Scan for the cell matching the given text and deliver its [X, Y] coordinate at center. 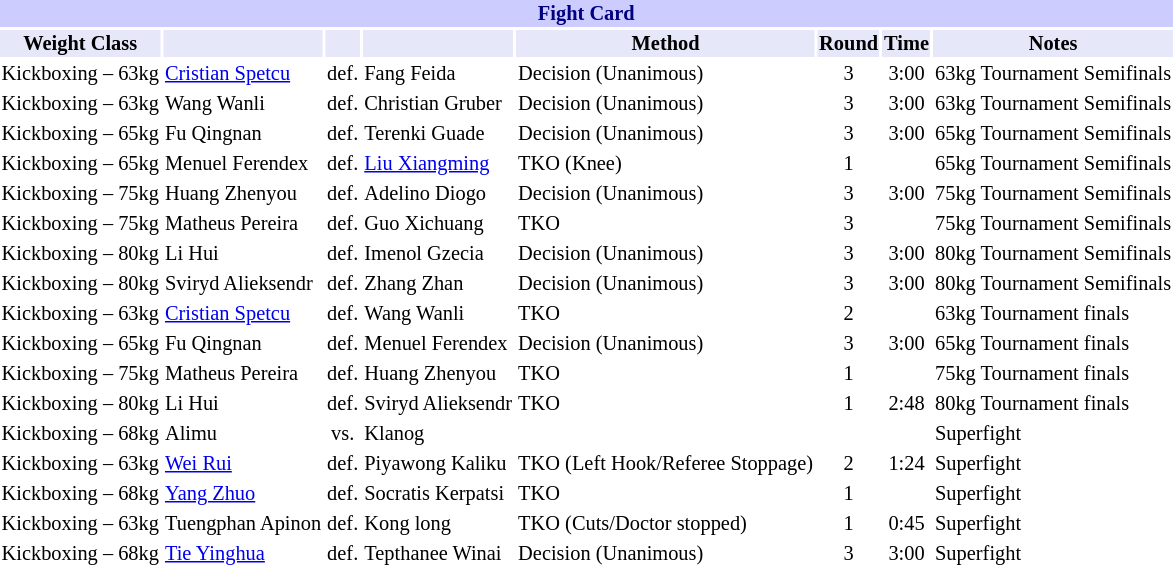
TKO (Knee) [666, 164]
1:24 [907, 464]
Weight Class [80, 44]
80kg Tournament finals [1054, 404]
Tuengphan Apinon [242, 524]
Fang Feida [438, 74]
65kg Tournament finals [1054, 344]
Adelino Diogo [438, 194]
Fight Card [586, 14]
Notes [1054, 44]
Socratis Kerpatsi [438, 494]
Zhang Zhan [438, 284]
Terenki Guade [438, 134]
Alimu [242, 434]
Wei Rui [242, 464]
Klanog [438, 434]
Liu Xiangming [438, 164]
TKO (Left Hook/Referee Stoppage) [666, 464]
Method [666, 44]
63kg Tournament finals [1054, 314]
2:48 [907, 404]
Piyawong Kaliku [438, 464]
TKO (Cuts/Doctor stopped) [666, 524]
Guo Xichuang [438, 224]
0:45 [907, 524]
vs. [343, 434]
Time [907, 44]
Christian Gruber [438, 104]
Round [849, 44]
75kg Tournament finals [1054, 374]
Kong long [438, 524]
Yang Zhuo [242, 494]
Imenol Gzecia [438, 254]
